Locate the cell with the specified text and output its [x, y] center coordinate. 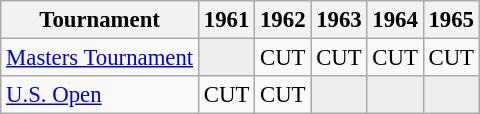
1962 [283, 20]
1965 [451, 20]
Tournament [100, 20]
1964 [395, 20]
U.S. Open [100, 95]
1961 [227, 20]
Masters Tournament [100, 58]
1963 [339, 20]
